For the text-containing cell, return its midpoint in (X, Y) coordinate format. 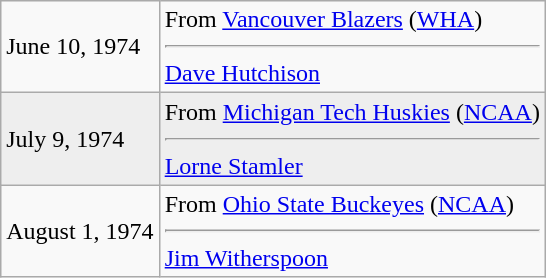
From Ohio State Buckeyes (NCAA)Jim Witherspoon (352, 231)
July 9, 1974 (80, 139)
August 1, 1974 (80, 231)
From Michigan Tech Huskies (NCAA)Lorne Stamler (352, 139)
June 10, 1974 (80, 47)
From Vancouver Blazers (WHA)Dave Hutchison (352, 47)
